Output the [X, Y] coordinate of the center of the cell containing the given text.  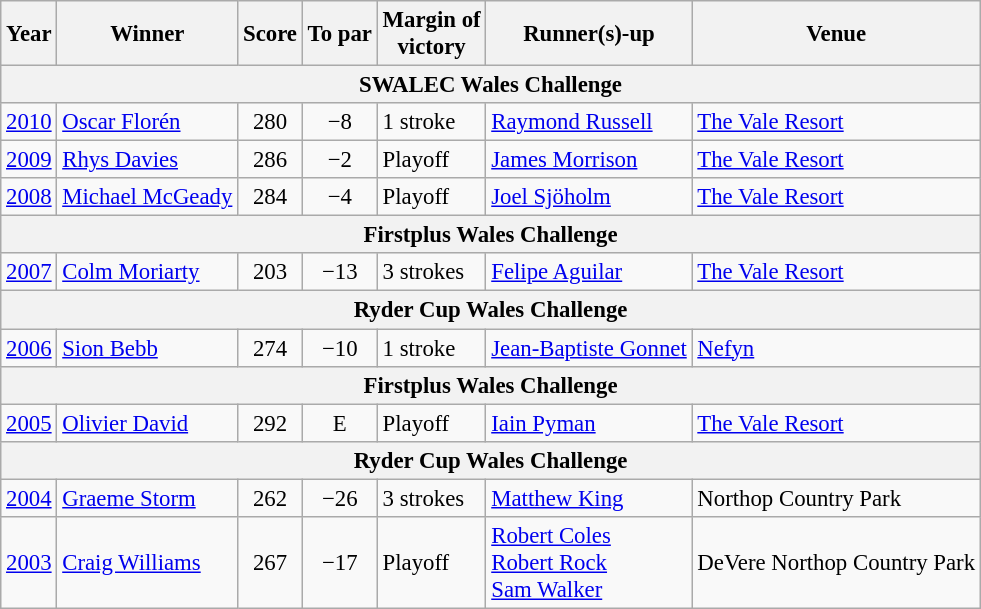
Northop Country Park [836, 498]
Craig Williams [148, 563]
2006 [29, 348]
2003 [29, 563]
Robert Coles Robert Rock Sam Walker [589, 563]
Iain Pyman [589, 423]
2005 [29, 423]
2010 [29, 122]
Runner(s)-up [589, 34]
Year [29, 34]
Jean-Baptiste Gonnet [589, 348]
−4 [340, 197]
E [340, 423]
2008 [29, 197]
−17 [340, 563]
Joel Sjöholm [589, 197]
Winner [148, 34]
SWALEC Wales Challenge [491, 85]
262 [270, 498]
Venue [836, 34]
Score [270, 34]
286 [270, 160]
−13 [340, 273]
−2 [340, 160]
2004 [29, 498]
James Morrison [589, 160]
274 [270, 348]
Olivier David [148, 423]
280 [270, 122]
203 [270, 273]
292 [270, 423]
Felipe Aguilar [589, 273]
To par [340, 34]
DeVere Northop Country Park [836, 563]
−8 [340, 122]
Matthew King [589, 498]
Nefyn [836, 348]
−26 [340, 498]
Oscar Florén [148, 122]
284 [270, 197]
Margin ofvictory [432, 34]
−10 [340, 348]
Raymond Russell [589, 122]
Michael McGeady [148, 197]
2007 [29, 273]
Sion Bebb [148, 348]
267 [270, 563]
Rhys Davies [148, 160]
Graeme Storm [148, 498]
2009 [29, 160]
Colm Moriarty [148, 273]
